Scan for the cell matching the given text and deliver its [x, y] coordinate at center. 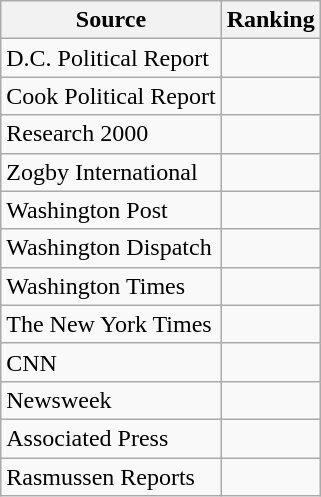
Newsweek [111, 400]
Rasmussen Reports [111, 477]
Washington Times [111, 286]
Cook Political Report [111, 96]
Source [111, 20]
Washington Dispatch [111, 248]
The New York Times [111, 324]
Research 2000 [111, 134]
D.C. Political Report [111, 58]
CNN [111, 362]
Zogby International [111, 172]
Ranking [270, 20]
Washington Post [111, 210]
Associated Press [111, 438]
